Identify which cell holds the provided text, then report its [X, Y] central coordinate. 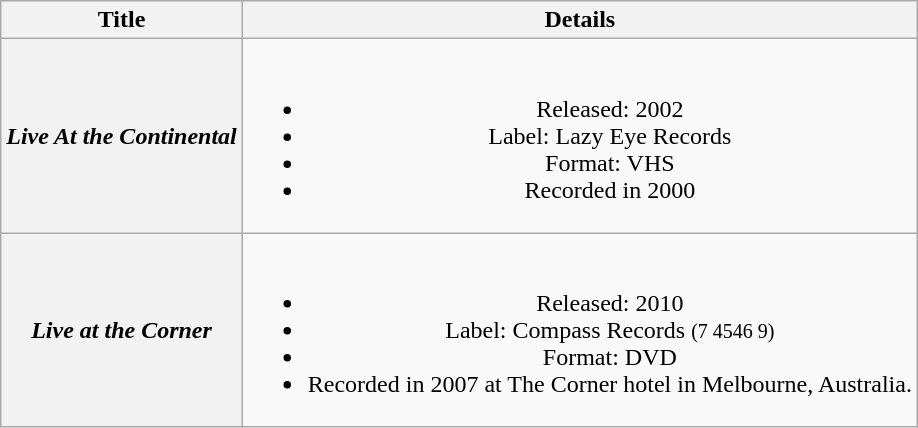
Released: 2002Label: Lazy Eye RecordsFormat: VHSRecorded in 2000 [580, 136]
Live at the Corner [122, 330]
Details [580, 20]
Live At the Continental [122, 136]
Released: 2010Label: Compass Records (7 4546 9)Format: DVDRecorded in 2007 at The Corner hotel in Melbourne, Australia. [580, 330]
Title [122, 20]
